Detect which cell encompasses the target text, then output its (X, Y) center coordinate. 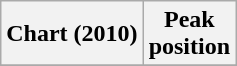
Chart (2010) (72, 34)
Peakposition (189, 34)
